Capture the cell that displays the provided text and extract its (x, y) central coordinate. 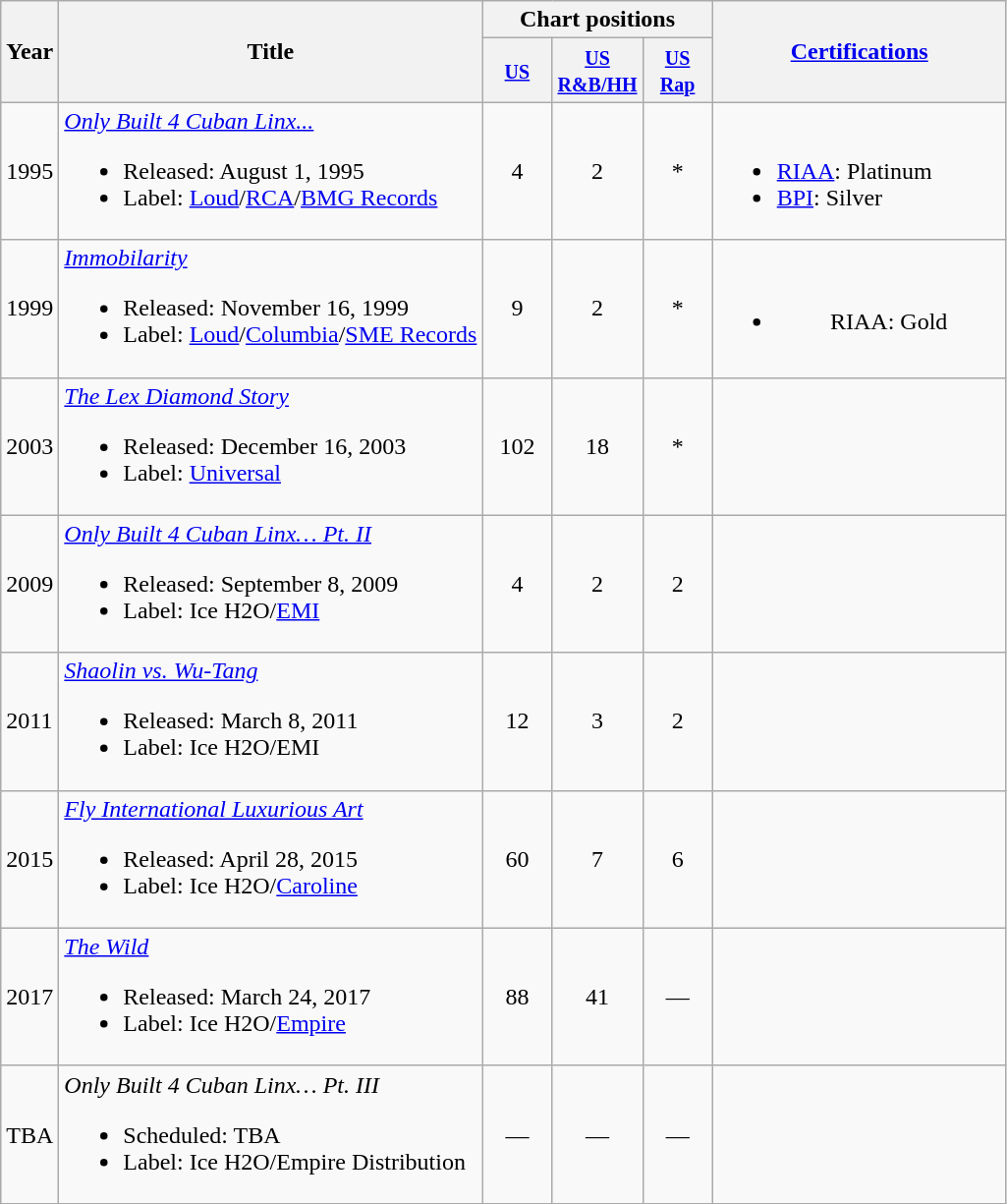
88 (517, 997)
TBA (29, 1134)
Fly International Luxurious ArtReleased: April 28, 2015Label: Ice H2O/Caroline (271, 859)
Title (271, 51)
RIAA: PlatinumBPI: Silver (859, 171)
2009 (29, 584)
2015 (29, 859)
Year (29, 51)
18 (597, 446)
Only Built 4 Cuban Linx...Released: August 1, 1995Label: Loud/RCA/BMG Records (271, 171)
Chart positions (597, 20)
US Rap (678, 71)
2003 (29, 446)
2011 (29, 721)
12 (517, 721)
Shaolin vs. Wu-TangReleased: March 8, 2011Label: Ice H2O/EMI (271, 721)
7 (597, 859)
The WildReleased: March 24, 2017Label: Ice H2O/Empire (271, 997)
Only Built 4 Cuban Linx… Pt. IIIScheduled: TBALabel: Ice H2O/Empire Distribution (271, 1134)
3 (597, 721)
Only Built 4 Cuban Linx… Pt. IIReleased: September 8, 2009Label: Ice H2O/EMI (271, 584)
6 (678, 859)
US (517, 71)
ImmobilarityReleased: November 16, 1999Label: Loud/Columbia/SME Records (271, 309)
2017 (29, 997)
The Lex Diamond StoryReleased: December 16, 2003Label: Universal (271, 446)
1995 (29, 171)
60 (517, 859)
41 (597, 997)
1999 (29, 309)
Certifications (859, 51)
RIAA: Gold (859, 309)
9 (517, 309)
USR&B/HH (597, 71)
102 (517, 446)
